Return the [X, Y] coordinate for the center point of the cell that contains the specified text.  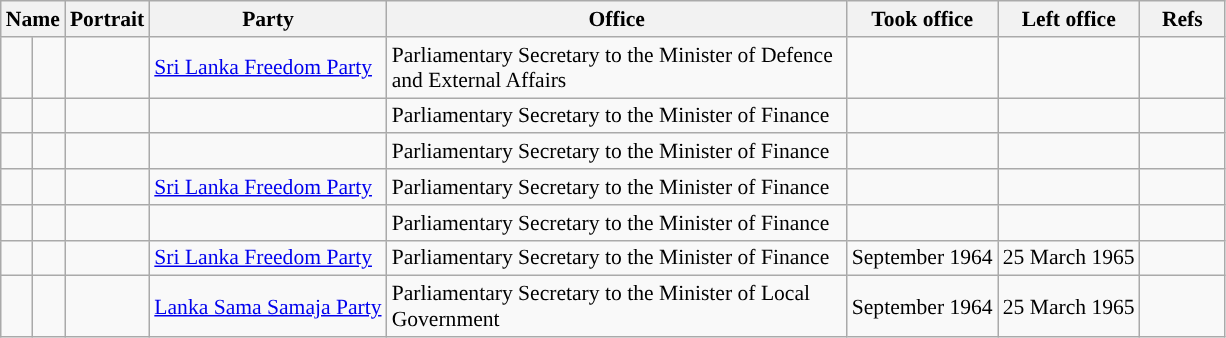
Name [33, 19]
Parliamentary Secretary to the Minister of Local Government [617, 306]
Refs [1182, 19]
Party [268, 19]
Portrait [107, 19]
Parliamentary Secretary to the Minister of Defence and External Affairs [617, 68]
Office [617, 19]
Took office [922, 19]
Lanka Sama Samaja Party [268, 306]
Left office [1069, 19]
